Detect which cell encompasses the target text, then output its (x, y) center coordinate. 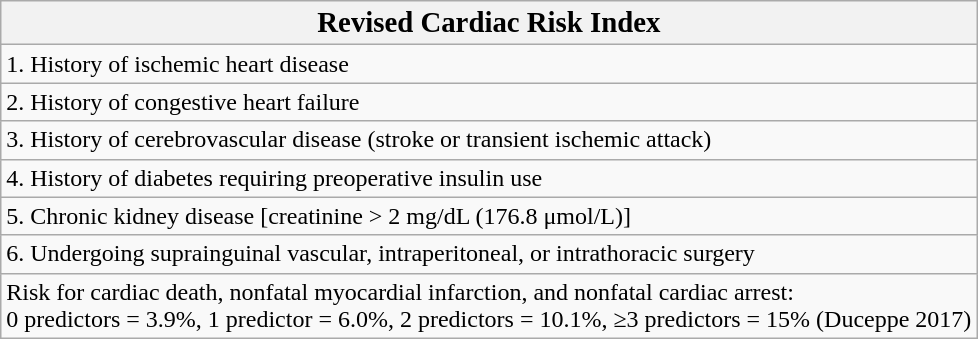
3. History of cerebrovascular disease (stroke or transient ischemic attack) (489, 140)
6. Undergoing suprainguinal vascular, intraperitoneal, or intrathoracic surgery (489, 254)
5. Chronic kidney disease [creatinine > 2 mg/dL (176.8 μmol/L)] (489, 216)
2. History of congestive heart failure (489, 102)
Revised Cardiac Risk Index (489, 23)
1. History of ischemic heart disease (489, 64)
4. History of diabetes requiring preoperative insulin use (489, 178)
